Scan for the cell matching the given text and deliver its [X, Y] coordinate at center. 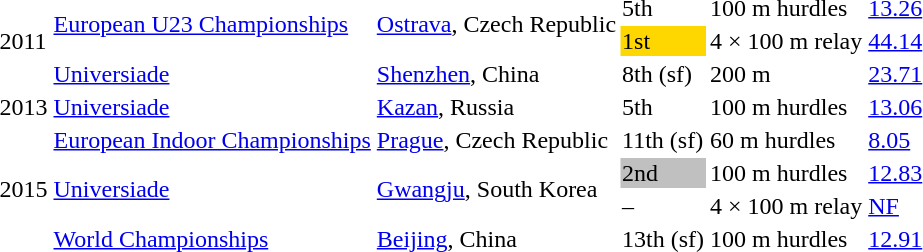
60 m hurdles [786, 140]
Kazan, Russia [496, 107]
Prague, Czech Republic [496, 140]
2nd [664, 173]
– [664, 206]
11th (sf) [664, 140]
5th [664, 107]
European Indoor Championships [212, 140]
1st [664, 41]
Gwangju, South Korea [496, 190]
8th (sf) [664, 74]
Shenzhen, China [496, 74]
200 m [786, 74]
